Capture the cell that displays the provided text and extract its (x, y) central coordinate. 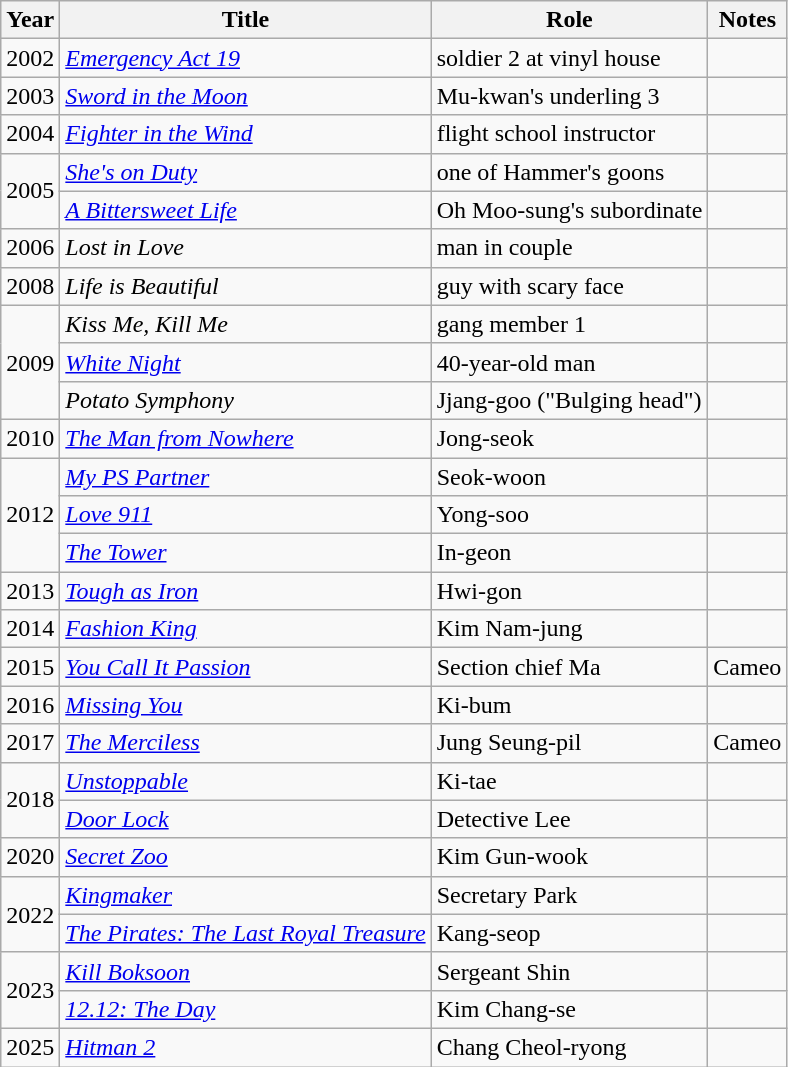
Yong-soo (570, 515)
White Night (246, 362)
Ki-tae (570, 781)
Sergeant Shin (570, 971)
2006 (30, 248)
2020 (30, 857)
2022 (30, 914)
2012 (30, 515)
Mu-kwan's underling 3 (570, 96)
40-year-old man (570, 362)
Chang Cheol-ryong (570, 1047)
My PS Partner (246, 477)
Missing You (246, 705)
Lost in Love (246, 248)
2003 (30, 96)
Oh Moo-sung's subordinate (570, 210)
Potato Symphony (246, 400)
12.12: The Day (246, 1009)
2008 (30, 286)
2015 (30, 667)
The Merciless (246, 743)
Kill Boksoon (246, 971)
2025 (30, 1047)
2023 (30, 990)
Life is Beautiful (246, 286)
Emergency Act 19 (246, 58)
Jjang-goo ("Bulging head") (570, 400)
gang member 1 (570, 324)
In-geon (570, 553)
Section chief Ma (570, 667)
Role (570, 20)
She's on Duty (246, 172)
flight school instructor (570, 134)
A Bittersweet Life (246, 210)
2017 (30, 743)
Notes (748, 20)
Kingmaker (246, 895)
Love 911 (246, 515)
2002 (30, 58)
Kang-seop (570, 933)
Hwi-gon (570, 591)
guy with scary face (570, 286)
Detective Lee (570, 819)
Kim Nam-jung (570, 629)
Secretary Park (570, 895)
2009 (30, 362)
Jung Seung-pil (570, 743)
2016 (30, 705)
2013 (30, 591)
Kiss Me, Kill Me (246, 324)
man in couple (570, 248)
2005 (30, 191)
Fashion King (246, 629)
Year (30, 20)
Unstoppable (246, 781)
Fighter in the Wind (246, 134)
Secret Zoo (246, 857)
Door Lock (246, 819)
Title (246, 20)
You Call It Passion (246, 667)
The Pirates: The Last Royal Treasure (246, 933)
Seok-woon (570, 477)
Kim Gun-wook (570, 857)
2018 (30, 800)
2010 (30, 438)
Tough as Iron (246, 591)
Kim Chang-se (570, 1009)
one of Hammer's goons (570, 172)
The Tower (246, 553)
soldier 2 at vinyl house (570, 58)
2004 (30, 134)
Sword in the Moon (246, 96)
Jong-seok (570, 438)
2014 (30, 629)
The Man from Nowhere (246, 438)
Ki-bum (570, 705)
Hitman 2 (246, 1047)
